Capture the cell that displays the provided text and extract its [x, y] central coordinate. 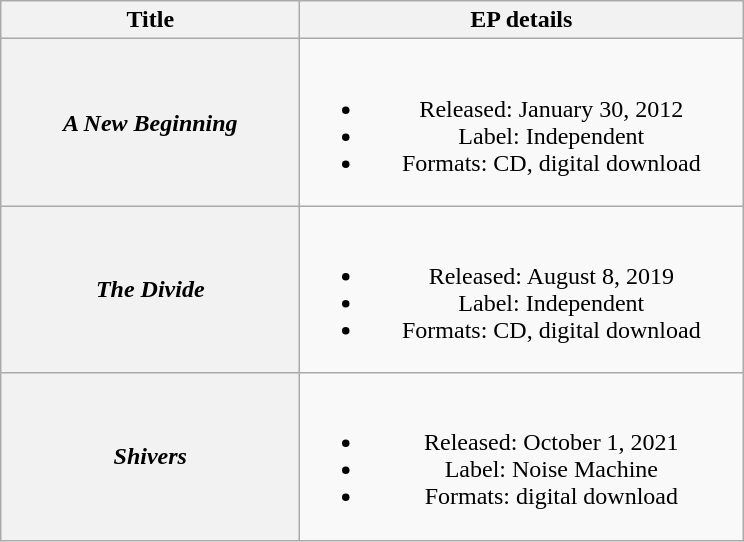
Released: January 30, 2012Label: IndependentFormats: CD, digital download [522, 122]
EP details [522, 20]
The Divide [150, 290]
Title [150, 20]
Shivers [150, 456]
Released: October 1, 2021Label: Noise MachineFormats: digital download [522, 456]
Released: August 8, 2019Label: IndependentFormats: CD, digital download [522, 290]
A New Beginning [150, 122]
